Search for the cell housing the specified text and yield its [X, Y] center coordinate. 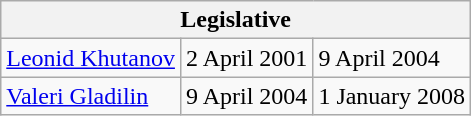
2 April 2001 [246, 58]
Valeri Gladilin [91, 96]
Leonid Khutanov [91, 58]
1 January 2008 [392, 96]
Legislative [236, 20]
